Detect which cell encompasses the target text, then output its (x, y) center coordinate. 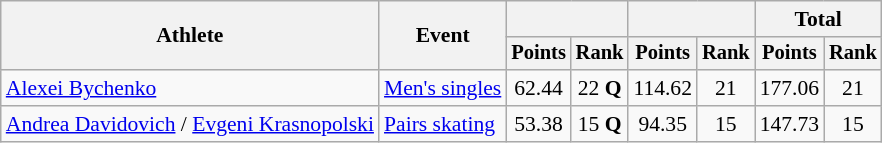
94.35 (662, 124)
15 Q (600, 124)
Andrea Davidovich / Evgeni Krasnopolski (190, 124)
Pairs skating (442, 124)
62.44 (538, 88)
114.62 (662, 88)
Event (442, 36)
147.73 (790, 124)
53.38 (538, 124)
Athlete (190, 36)
Men's singles (442, 88)
Total (818, 19)
22 Q (600, 88)
Alexei Bychenko (190, 88)
177.06 (790, 88)
